Detect which cell encompasses the target text, then output its (x, y) center coordinate. 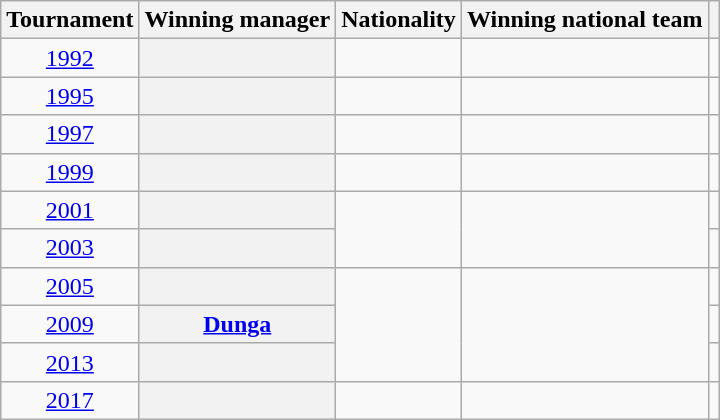
Dunga (238, 324)
2001 (70, 210)
1999 (70, 172)
Winning national team (584, 20)
Winning manager (238, 20)
2017 (70, 400)
2005 (70, 286)
Tournament (70, 20)
2009 (70, 324)
2003 (70, 248)
1997 (70, 134)
Nationality (399, 20)
1995 (70, 96)
1992 (70, 58)
2013 (70, 362)
